Scan for the cell matching the given text and deliver its (x, y) coordinate at center. 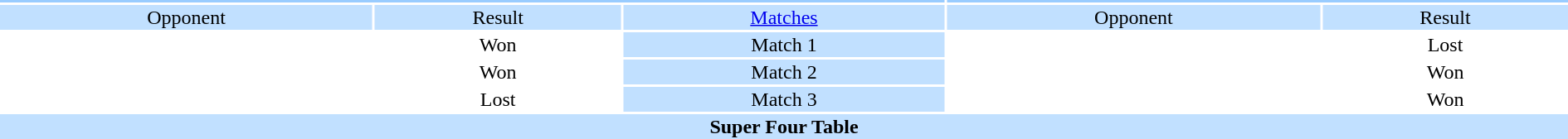
Matches (784, 17)
Match 3 (784, 99)
Match 1 (784, 45)
Match 2 (784, 72)
Super Four Table (784, 127)
